Capture the cell that displays the provided text and extract its [x, y] central coordinate. 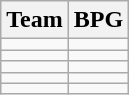
BPG [98, 20]
Team [35, 20]
